Detect which cell encompasses the target text, then output its [x, y] center coordinate. 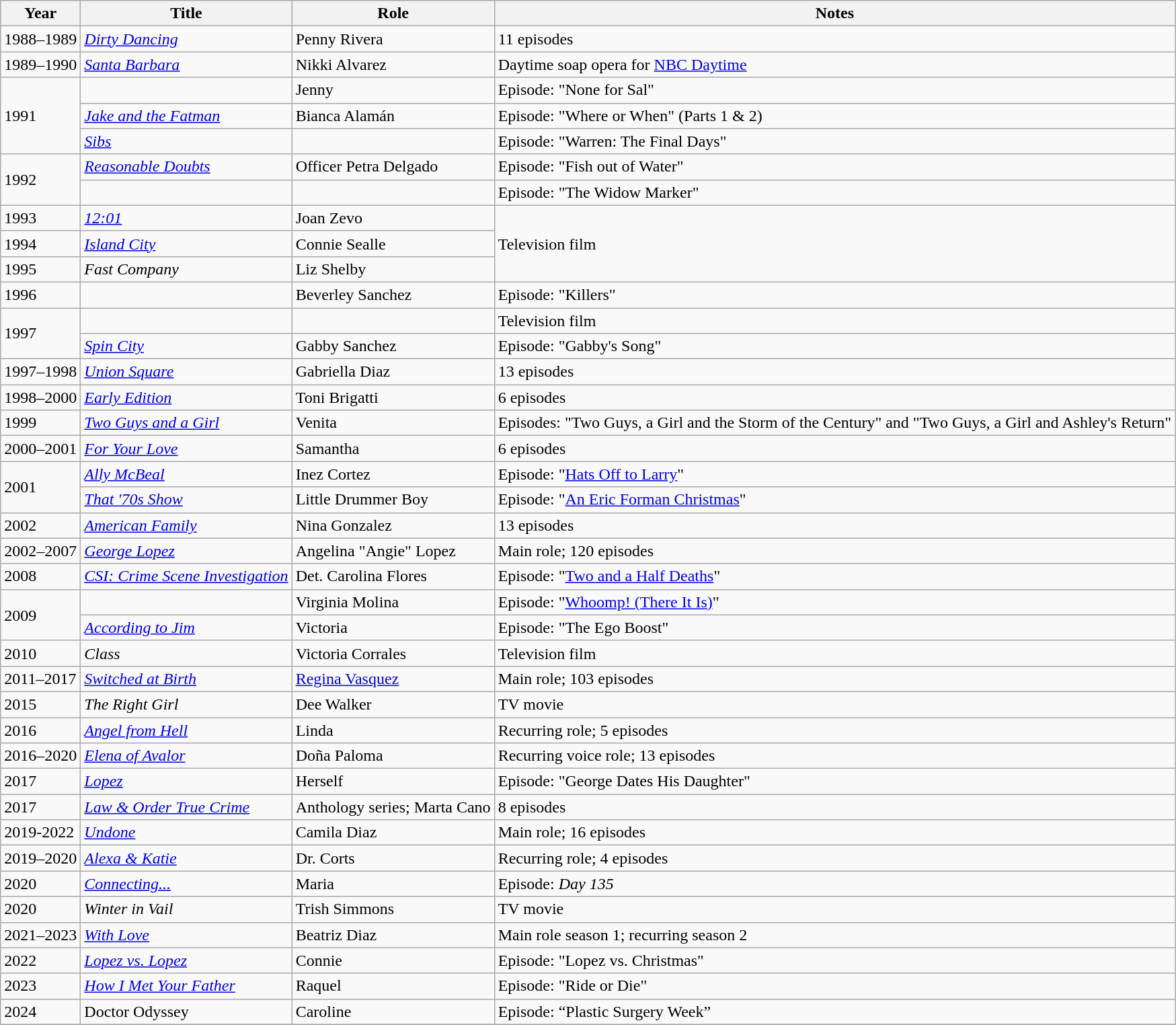
Main role; 120 episodes [834, 551]
2016–2020 [40, 756]
Toni Brigatti [393, 397]
Joan Zevo [393, 218]
Gabriella Diaz [393, 372]
Year [40, 13]
12:01 [186, 218]
2022 [40, 960]
Recurring voice role; 13 episodes [834, 756]
2002–2007 [40, 551]
11 episodes [834, 39]
Episode: "The Ego Boost" [834, 628]
Episode: "George Dates His Daughter" [834, 782]
Episode: "Ride or Die" [834, 986]
Episode: “Plastic Surgery Week” [834, 1012]
Anthology series; Marta Cano [393, 807]
2019–2020 [40, 858]
Episode: "The Widow Marker" [834, 192]
1999 [40, 423]
Lopez [186, 782]
Angelina "Angie" Lopez [393, 551]
Herself [393, 782]
Connie Sealle [393, 243]
2000–2001 [40, 449]
Doctor Odyssey [186, 1012]
Title [186, 13]
Jenny [393, 90]
Episode: "Lopez vs. Christmas" [834, 960]
Episode: Day 135 [834, 884]
Beatriz Diaz [393, 935]
Episode: "Where or When" (Parts 1 & 2) [834, 116]
George Lopez [186, 551]
Reasonable Doubts [186, 167]
Union Square [186, 372]
Samantha [393, 449]
Spin City [186, 346]
Undone [186, 833]
Episodes: "Two Guys, a Girl and the Storm of the Century" and "Two Guys, a Girl and Ashley's Return" [834, 423]
2024 [40, 1012]
According to Jim [186, 628]
Main role; 16 episodes [834, 833]
Dee Walker [393, 704]
Alexa & Katie [186, 858]
Victoria [393, 628]
Main role; 103 episodes [834, 679]
Maria [393, 884]
1994 [40, 243]
Notes [834, 13]
1988–1989 [40, 39]
1997 [40, 334]
Venita [393, 423]
1995 [40, 269]
Elena of Avalor [186, 756]
Jake and the Fatman [186, 116]
Raquel [393, 986]
Switched at Birth [186, 679]
Victoria Corrales [393, 653]
Episode: "None for Sal" [834, 90]
Penny Rivera [393, 39]
1996 [40, 295]
2021–2023 [40, 935]
1997–1998 [40, 372]
Det. Carolina Flores [393, 576]
Two Guys and a Girl [186, 423]
Recurring role; 4 episodes [834, 858]
Gabby Sanchez [393, 346]
Episode: "Killers" [834, 295]
Connecting... [186, 884]
Episode: "Warren: The Final Days" [834, 141]
Dirty Dancing [186, 39]
Angel from Hell [186, 730]
Sibs [186, 141]
Beverley Sanchez [393, 295]
2011–2017 [40, 679]
Regina Vasquez [393, 679]
CSI: Crime Scene Investigation [186, 576]
Winter in Vail [186, 909]
2015 [40, 704]
Inez Cortez [393, 474]
2009 [40, 615]
How I Met Your Father [186, 986]
Recurring role; 5 episodes [834, 730]
Episode: "Two and a Half Deaths" [834, 576]
Island City [186, 243]
Officer Petra Delgado [393, 167]
Early Edition [186, 397]
2008 [40, 576]
With Love [186, 935]
Liz Shelby [393, 269]
Role [393, 13]
Camila Diaz [393, 833]
Caroline [393, 1012]
That '70s Show [186, 500]
Nikki Alvarez [393, 65]
Nina Gonzalez [393, 525]
Daytime soap opera for NBC Daytime [834, 65]
Trish Simmons [393, 909]
Doña Paloma [393, 756]
8 episodes [834, 807]
Virginia Molina [393, 602]
The Right Girl [186, 704]
Ally McBeal [186, 474]
1998–2000 [40, 397]
2016 [40, 730]
Little Drummer Boy [393, 500]
1993 [40, 218]
Bianca Alamán [393, 116]
For Your Love [186, 449]
Law & Order True Crime [186, 807]
Santa Barbara [186, 65]
Dr. Corts [393, 858]
Lopez vs. Lopez [186, 960]
1989–1990 [40, 65]
Episode: "Gabby's Song" [834, 346]
Episode: "Fish out of Water" [834, 167]
American Family [186, 525]
1991 [40, 116]
1992 [40, 180]
Connie [393, 960]
2023 [40, 986]
Episode: "Hats Off to Larry" [834, 474]
2001 [40, 487]
Episode: "Whoomp! (There It Is)" [834, 602]
2019-2022 [40, 833]
Linda [393, 730]
Main role season 1; recurring season 2 [834, 935]
Fast Company [186, 269]
Episode: "An Eric Forman Christmas" [834, 500]
Class [186, 653]
2002 [40, 525]
2010 [40, 653]
